Output the (x, y) coordinate of the center of the cell containing the given text.  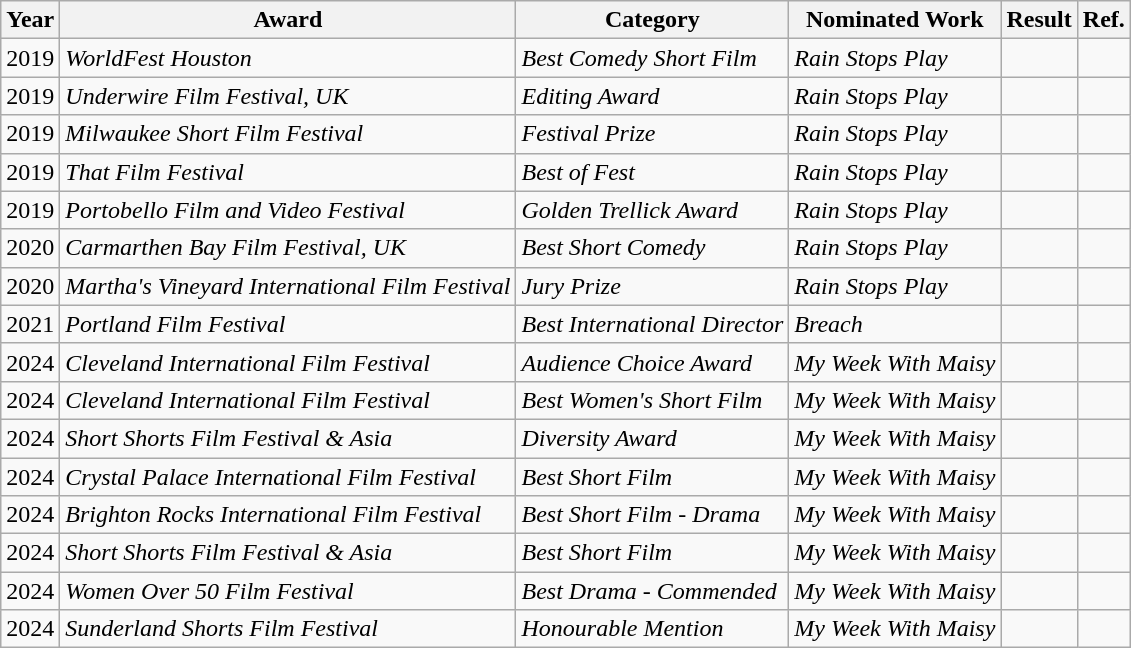
Martha's Vineyard International Film Festival (288, 286)
Category (652, 20)
Crystal Palace International Film Festival (288, 477)
Year (30, 20)
Result (1039, 20)
Nominated Work (895, 20)
Underwire Film Festival, UK (288, 96)
Sunderland Shorts Film Festival (288, 629)
That Film Festival (288, 172)
Best Drama - Commended (652, 591)
Editing Award (652, 96)
Diversity Award (652, 438)
Best Short Film - Drama (652, 515)
Women Over 50 Film Festival (288, 591)
Best Women's Short Film (652, 400)
Festival Prize (652, 134)
Best Short Comedy (652, 248)
Best of Fest (652, 172)
Brighton Rocks International Film Festival (288, 515)
Portland Film Festival (288, 324)
Ref. (1104, 20)
Best Comedy Short Film (652, 58)
Milwaukee Short Film Festival (288, 134)
Breach (895, 324)
Award (288, 20)
Golden Trellick Award (652, 210)
Best International Director (652, 324)
Honourable Mention (652, 629)
Portobello Film and Video Festival (288, 210)
WorldFest Houston (288, 58)
Jury Prize (652, 286)
Audience Choice Award (652, 362)
2021 (30, 324)
Carmarthen Bay Film Festival, UK (288, 248)
